Search for the cell housing the specified text and yield its (X, Y) center coordinate. 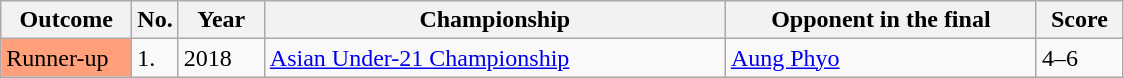
Opponent in the final (880, 20)
No. (155, 20)
Score (1079, 20)
Year (221, 20)
Runner-up (66, 58)
Asian Under-21 Championship (494, 58)
2018 (221, 58)
1. (155, 58)
Outcome (66, 20)
4–6 (1079, 58)
Aung Phyo (880, 58)
Championship (494, 20)
